Output the (x, y) coordinate of the center of the cell containing the given text.  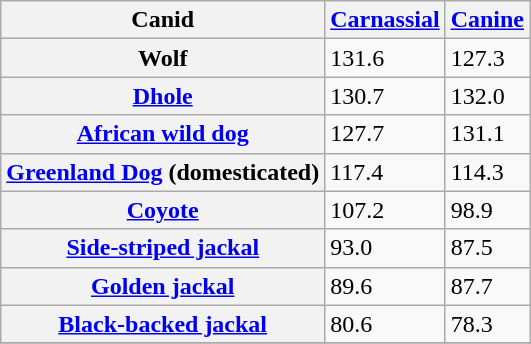
Canid (163, 20)
131.1 (487, 134)
93.0 (385, 248)
127.7 (385, 134)
Golden jackal (163, 286)
131.6 (385, 58)
80.6 (385, 324)
132.0 (487, 96)
African wild dog (163, 134)
Greenland Dog (domesticated) (163, 172)
107.2 (385, 210)
130.7 (385, 96)
89.6 (385, 286)
87.5 (487, 248)
Black-backed jackal (163, 324)
Canine (487, 20)
Dhole (163, 96)
Carnassial (385, 20)
Wolf (163, 58)
98.9 (487, 210)
127.3 (487, 58)
Side-striped jackal (163, 248)
Coyote (163, 210)
117.4 (385, 172)
114.3 (487, 172)
87.7 (487, 286)
78.3 (487, 324)
